Detect which cell encompasses the target text, then output its (X, Y) center coordinate. 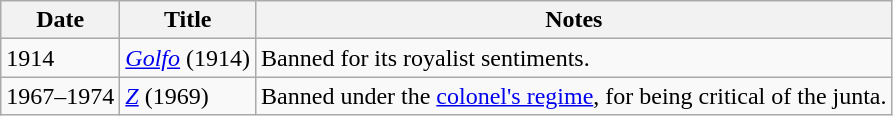
Banned for its royalist sentiments. (574, 58)
Title (188, 20)
Z (1969) (188, 96)
1967–1974 (60, 96)
Date (60, 20)
Banned under the colonel's regime, for being critical of the junta. (574, 96)
Golfo (1914) (188, 58)
Notes (574, 20)
1914 (60, 58)
